Search for the cell housing the specified text and yield its [x, y] center coordinate. 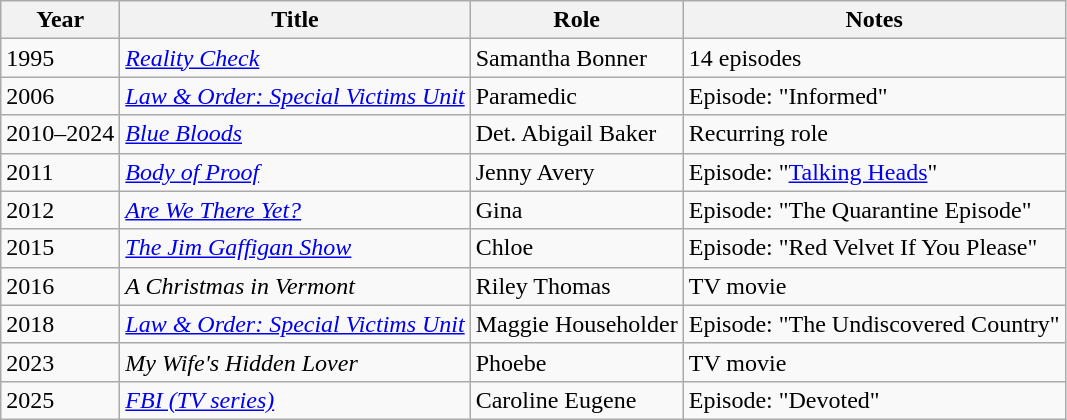
Gina [576, 210]
2010–2024 [60, 134]
14 episodes [874, 58]
2011 [60, 172]
Episode: "Informed" [874, 96]
Episode: "Talking Heads" [874, 172]
Chloe [576, 248]
FBI (TV series) [295, 400]
Body of Proof [295, 172]
2015 [60, 248]
Phoebe [576, 362]
Jenny Avery [576, 172]
2016 [60, 286]
Recurring role [874, 134]
2006 [60, 96]
Samantha Bonner [576, 58]
A Christmas in Vermont [295, 286]
Maggie Householder [576, 324]
Episode: "The Quarantine Episode" [874, 210]
Title [295, 20]
Blue Bloods [295, 134]
Are We There Yet? [295, 210]
Notes [874, 20]
Episode: "Red Velvet If You Please" [874, 248]
2018 [60, 324]
1995 [60, 58]
2025 [60, 400]
My Wife's Hidden Lover [295, 362]
Episode: "The Undiscovered Country" [874, 324]
Year [60, 20]
Paramedic [576, 96]
The Jim Gaffigan Show [295, 248]
Caroline Eugene [576, 400]
Role [576, 20]
2023 [60, 362]
Episode: "Devoted" [874, 400]
Reality Check [295, 58]
Det. Abigail Baker [576, 134]
2012 [60, 210]
Riley Thomas [576, 286]
